Search for the cell housing the specified text and yield its (x, y) center coordinate. 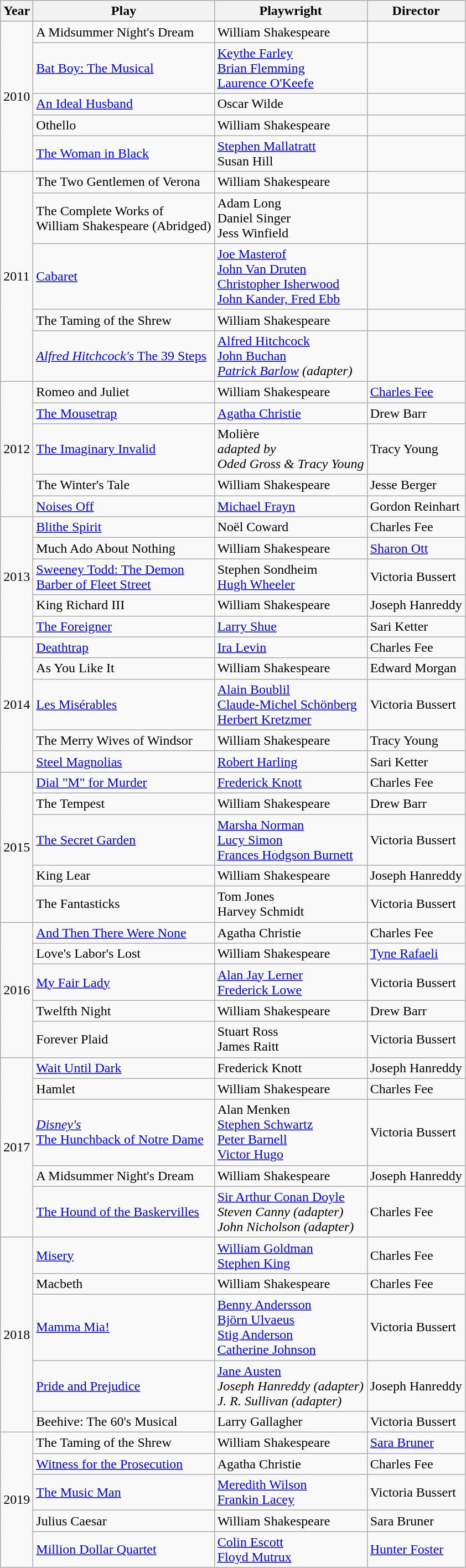
Sharon Ott (416, 548)
Alan MenkenStephen SchwartzPeter BarnellVictor Hugo (291, 1132)
Play (124, 11)
Director (416, 11)
2010 (17, 96)
Forever Plaid (124, 1039)
Hamlet (124, 1089)
The Music Man (124, 1493)
Noises Off (124, 506)
Alfred Hitchcock's The 39 Steps (124, 356)
Edward Morgan (416, 668)
The Merry Wives of Windsor (124, 740)
2011 (17, 277)
The Imaginary Invalid (124, 449)
Keythe FarleyBrian FlemmingLaurence O'Keefe (291, 68)
The Fantasticks (124, 904)
Disney'sThe Hunchback of Notre Dame (124, 1132)
Les Misérables (124, 704)
Beehive: The 60's Musical (124, 1422)
Marsha NormanLucy SimonFrances Hodgson Burnett (291, 840)
Tyne Rafaeli (416, 954)
Pride and Prejudice (124, 1385)
Hunter Foster (416, 1549)
The Two Gentlemen of Verona (124, 182)
Michael Frayn (291, 506)
Twelfth Night (124, 1011)
Jane AustenJoseph Hanreddy (adapter)J. R. Sullivan (adapter) (291, 1385)
2013 (17, 577)
King Richard III (124, 605)
Joe MasterofJohn Van DrutenChristopher IsherwoodJohn Kander, Fred Ebb (291, 277)
2012 (17, 449)
Colin EscottFloyd Mutrux (291, 1549)
Benny AnderssonBjörn UlvaeusStig AndersonCatherine Johnson (291, 1327)
2019 (17, 1500)
An Ideal Husband (124, 104)
King Lear (124, 876)
Stephen MallatrattSusan Hill (291, 154)
2017 (17, 1148)
Deathtrap (124, 647)
Gordon Reinhart (416, 506)
2018 (17, 1335)
Julius Caesar (124, 1521)
Alan Jay LernerFrederick Lowe (291, 983)
Alfred HitchcockJohn BuchanPatrick Barlow (adapter) (291, 356)
Wait Until Dark (124, 1068)
Jesse Berger (416, 485)
Bat Boy: The Musical (124, 68)
As You Like It (124, 668)
And Then There Were None (124, 933)
Million Dollar Quartet (124, 1549)
Meredith WilsonFrankin Lacey (291, 1493)
Tom JonesHarvey Schmidt (291, 904)
2016 (17, 990)
Witness for the Prosecution (124, 1464)
My Fair Lady (124, 983)
Stuart RossJames Raitt (291, 1039)
The Hound of the Baskervilles (124, 1212)
Noël Coward (291, 527)
Stephen SondheimHugh Wheeler (291, 577)
The Foreigner (124, 626)
Dial "M" for Murder (124, 782)
Ira Levin (291, 647)
Alain BoublilClaude-Michel SchönbergHerbert Kretzmer (291, 704)
2014 (17, 704)
Molièreadapted byOded Gross & Tracy Young (291, 449)
Love's Labor's Lost (124, 954)
Steel Magnolias (124, 761)
The Mousetrap (124, 413)
Sir Arthur Conan DoyleSteven Canny (adapter)John Nicholson (adapter) (291, 1212)
William GoldmanStephen King (291, 1255)
Playwright (291, 11)
The Tempest (124, 803)
The Woman in Black (124, 154)
Much Ado About Nothing (124, 548)
Oscar Wilde (291, 104)
Larry Gallagher (291, 1422)
The Secret Garden (124, 840)
Adam LongDaniel SingerJess Winfield (291, 218)
Blithe Spirit (124, 527)
Cabaret (124, 277)
Romeo and Juliet (124, 392)
Robert Harling (291, 761)
Othello (124, 125)
The Complete Works ofWilliam Shakespeare (Abridged) (124, 218)
Year (17, 11)
Larry Shue (291, 626)
Misery (124, 1255)
The Winter's Tale (124, 485)
Sweeney Todd: The DemonBarber of Fleet Street (124, 577)
2015 (17, 847)
Macbeth (124, 1284)
Mamma Mia! (124, 1327)
